Capture the cell that displays the provided text and extract its (X, Y) central coordinate. 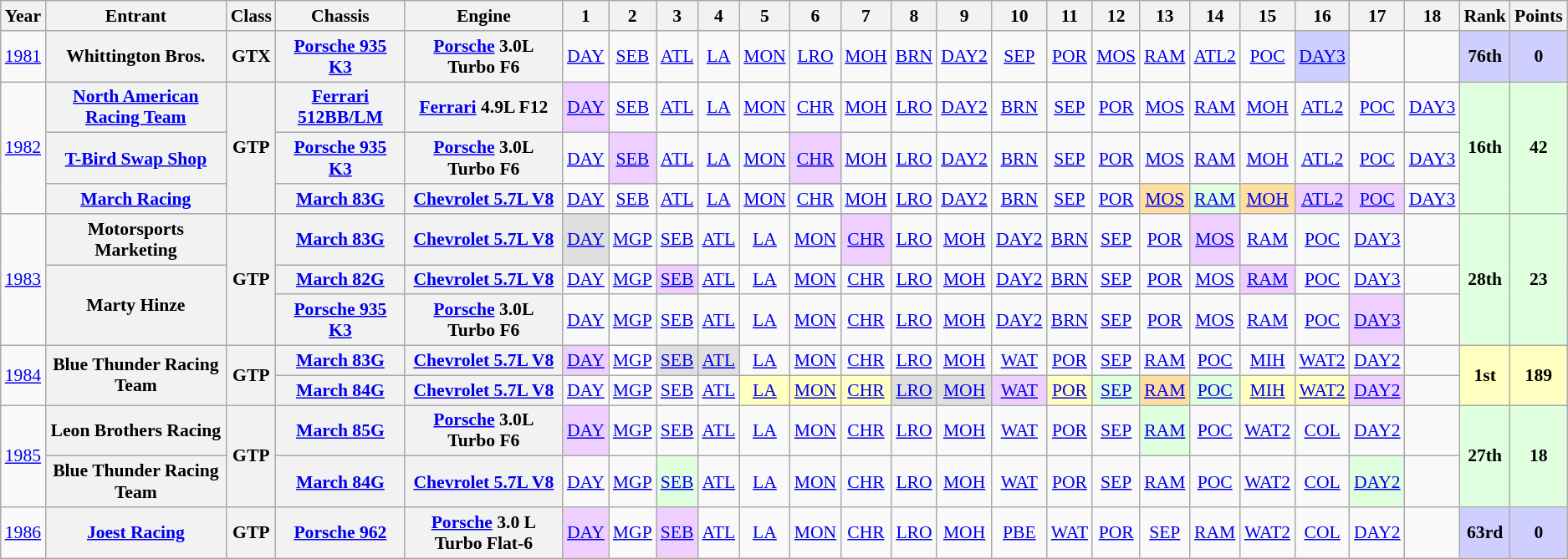
Whittington Bros. (135, 57)
Ferrari 4.9L F12 (483, 107)
1 (585, 16)
189 (1539, 376)
1982 (23, 148)
6 (816, 16)
Points (1539, 16)
23 (1539, 280)
4 (718, 16)
1986 (23, 533)
Engine (483, 16)
13 (1164, 16)
17 (1377, 16)
Porsche 962 (340, 533)
5 (764, 16)
8 (915, 16)
GTX (251, 57)
Motorsports Marketing (135, 239)
2 (632, 16)
T-Bird Swap Shop (135, 159)
Rank (1485, 16)
1981 (23, 57)
Year (23, 16)
Ferrari 512BB/LM (340, 107)
Porsche 3.0 L Turbo Flat-6 (483, 533)
11 (1070, 16)
1st (1485, 376)
9 (964, 16)
16 (1322, 16)
42 (1539, 148)
1983 (23, 280)
March 85G (340, 431)
28th (1485, 280)
3 (677, 16)
76th (1485, 57)
14 (1214, 16)
7 (866, 16)
27th (1485, 456)
March Racing (135, 199)
Entrant (135, 16)
PBE (1019, 533)
1984 (23, 376)
Class (251, 16)
Leon Brothers Racing (135, 431)
Marty Hinze (135, 306)
10 (1019, 16)
North American Racing Team (135, 107)
16th (1485, 148)
Joest Racing (135, 533)
March 82G (340, 280)
12 (1116, 16)
1985 (23, 456)
Chassis (340, 16)
63rd (1485, 533)
15 (1268, 16)
